Output the [x, y] coordinate of the center of the cell containing the given text.  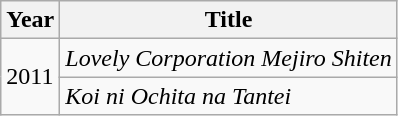
Lovely Corporation Mejiro Shiten [228, 58]
Title [228, 20]
Year [30, 20]
Koi ni Ochita na Tantei [228, 96]
2011 [30, 77]
